Output the (x, y) coordinate of the center of the cell containing the given text.  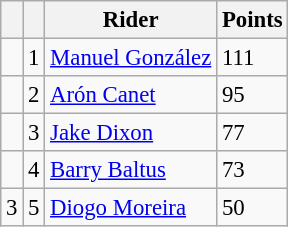
111 (252, 58)
Points (252, 20)
77 (252, 133)
Rider (131, 20)
Jake Dixon (131, 133)
Diogo Moreira (131, 208)
5 (34, 208)
Arón Canet (131, 95)
2 (34, 95)
1 (34, 58)
Barry Baltus (131, 170)
95 (252, 95)
4 (34, 170)
50 (252, 208)
73 (252, 170)
Manuel González (131, 58)
